Locate the cell with the specified text and output its (X, Y) center coordinate. 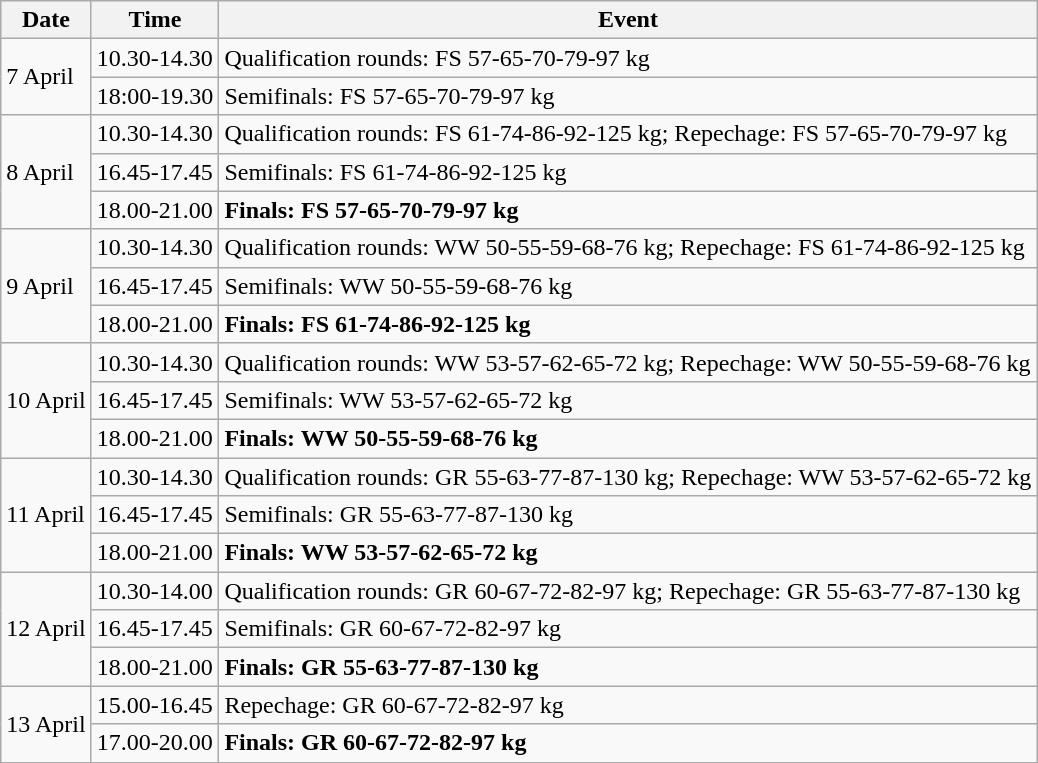
12 April (46, 629)
Finals: GR 55-63-77-87-130 kg (628, 667)
Semifinals: WW 50-55-59-68-76 kg (628, 286)
Finals: FS 57-65-70-79-97 kg (628, 210)
Qualification rounds: WW 53-57-62-65-72 kg; Repechage: WW 50-55-59-68-76 kg (628, 362)
Time (155, 20)
Qualification rounds: WW 50-55-59-68-76 kg; Repechage: FS 61-74-86-92-125 kg (628, 248)
18:00-19.30 (155, 96)
Event (628, 20)
Finals: WW 53-57-62-65-72 kg (628, 553)
7 April (46, 77)
Semifinals: GR 60-67-72-82-97 kg (628, 629)
Date (46, 20)
9 April (46, 286)
Semifinals: WW 53-57-62-65-72 kg (628, 400)
8 April (46, 172)
Finals: GR 60-67-72-82-97 kg (628, 743)
10 April (46, 400)
Finals: FS 61-74-86-92-125 kg (628, 324)
Qualification rounds: FS 57-65-70-79-97 kg (628, 58)
Repechage: GR 60-67-72-82-97 kg (628, 705)
Semifinals: FS 61-74-86-92-125 kg (628, 172)
Qualification rounds: GR 55-63-77-87-130 kg; Repechage: WW 53-57-62-65-72 kg (628, 477)
Semifinals: FS 57-65-70-79-97 kg (628, 96)
Finals: WW 50-55-59-68-76 kg (628, 438)
10.30-14.00 (155, 591)
Qualification rounds: GR 60-67-72-82-97 kg; Repechage: GR 55-63-77-87-130 kg (628, 591)
17.00-20.00 (155, 743)
Qualification rounds: FS 61-74-86-92-125 kg; Repechage: FS 57-65-70-79-97 kg (628, 134)
Semifinals: GR 55-63-77-87-130 kg (628, 515)
13 April (46, 724)
11 April (46, 515)
15.00-16.45 (155, 705)
